Identify which cell holds the provided text, then report its (x, y) central coordinate. 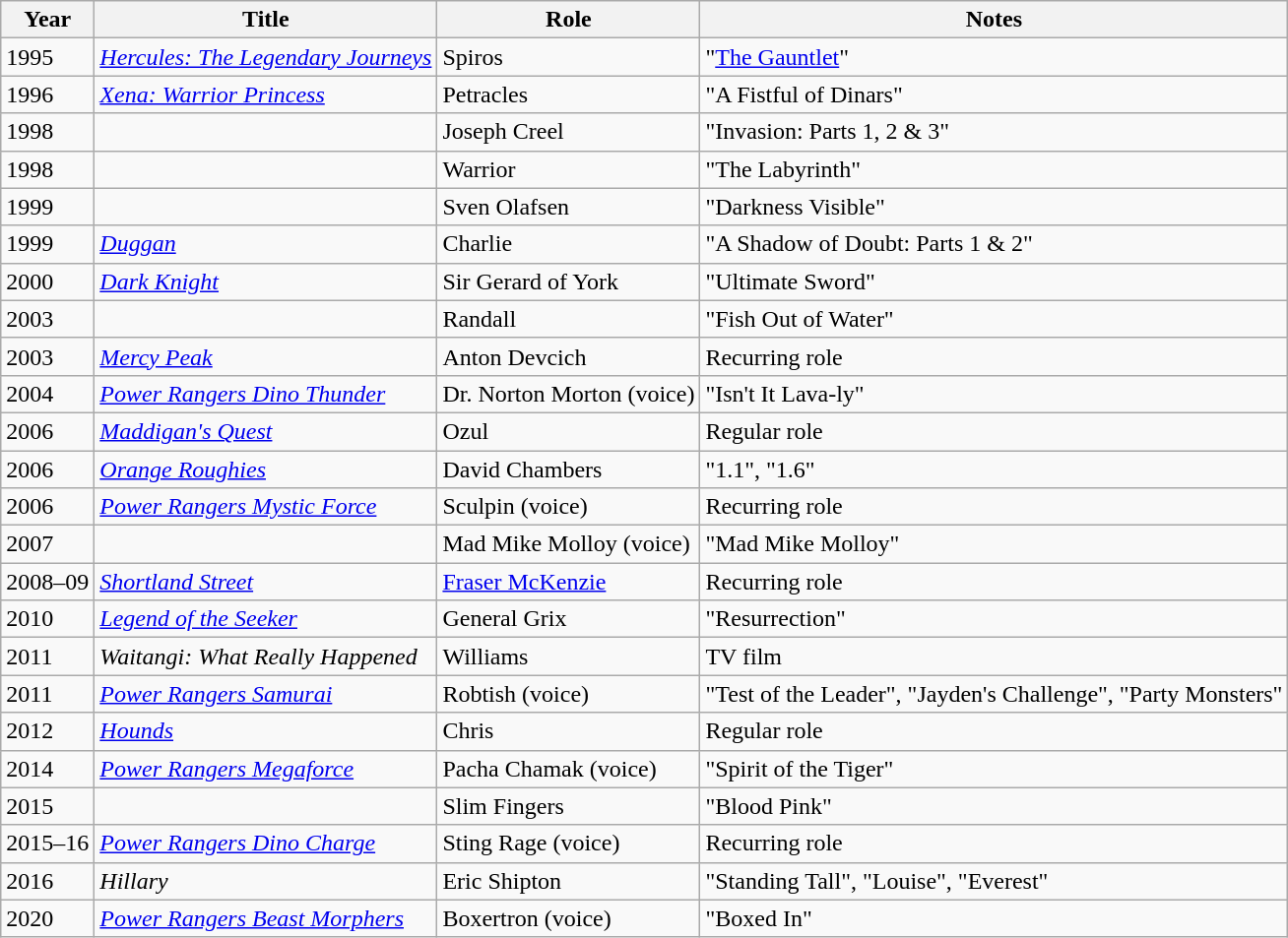
Eric Shipton (569, 881)
2008–09 (47, 582)
Hounds (266, 731)
TV film (995, 657)
2015–16 (47, 844)
"Test of the Leader", "Jayden's Challenge", "Party Monsters" (995, 694)
2020 (47, 918)
"A Fistful of Dinars" (995, 94)
2010 (47, 619)
2016 (47, 881)
2004 (47, 394)
Ozul (569, 431)
"Spirit of the Tiger" (995, 769)
Robtish (voice) (569, 694)
Chris (569, 731)
Hillary (266, 881)
Power Rangers Dino Thunder (266, 394)
Joseph Creel (569, 132)
Sculpin (voice) (569, 507)
Boxertron (voice) (569, 918)
2012 (47, 731)
Dark Knight (266, 281)
"1.1", "1.6" (995, 469)
Williams (569, 657)
Spiros (569, 57)
Fraser McKenzie (569, 582)
Power Rangers Megaforce (266, 769)
Pacha Chamak (voice) (569, 769)
Power Rangers Samurai (266, 694)
Petracles (569, 94)
Warrior (569, 169)
Maddigan's Quest (266, 431)
"Standing Tall", "Louise", "Everest" (995, 881)
Sting Rage (voice) (569, 844)
Slim Fingers (569, 806)
Legend of the Seeker (266, 619)
"A Shadow of Doubt: Parts 1 & 2" (995, 244)
Mad Mike Molloy (voice) (569, 544)
Power Rangers Dino Charge (266, 844)
"The Gauntlet" (995, 57)
1995 (47, 57)
"Blood Pink" (995, 806)
"Mad Mike Molloy" (995, 544)
Dr. Norton Morton (voice) (569, 394)
Power Rangers Mystic Force (266, 507)
Anton Devcich (569, 356)
"Fish Out of Water" (995, 319)
1996 (47, 94)
"Resurrection" (995, 619)
2015 (47, 806)
Randall (569, 319)
"The Labyrinth" (995, 169)
2000 (47, 281)
"Isn't It Lava-ly" (995, 394)
Role (569, 20)
Orange Roughies (266, 469)
Power Rangers Beast Morphers (266, 918)
"Ultimate Sword" (995, 281)
Sven Olafsen (569, 207)
David Chambers (569, 469)
Notes (995, 20)
Mercy Peak (266, 356)
Duggan (266, 244)
"Boxed In" (995, 918)
Charlie (569, 244)
Year (47, 20)
Shortland Street (266, 582)
"Darkness Visible" (995, 207)
Waitangi: What Really Happened (266, 657)
2014 (47, 769)
2007 (47, 544)
Sir Gerard of York (569, 281)
General Grix (569, 619)
"Invasion: Parts 1, 2 & 3" (995, 132)
Hercules: The Legendary Journeys (266, 57)
Xena: Warrior Princess (266, 94)
Title (266, 20)
